Extract the [X, Y] coordinate from the center of the cell holding the provided text.  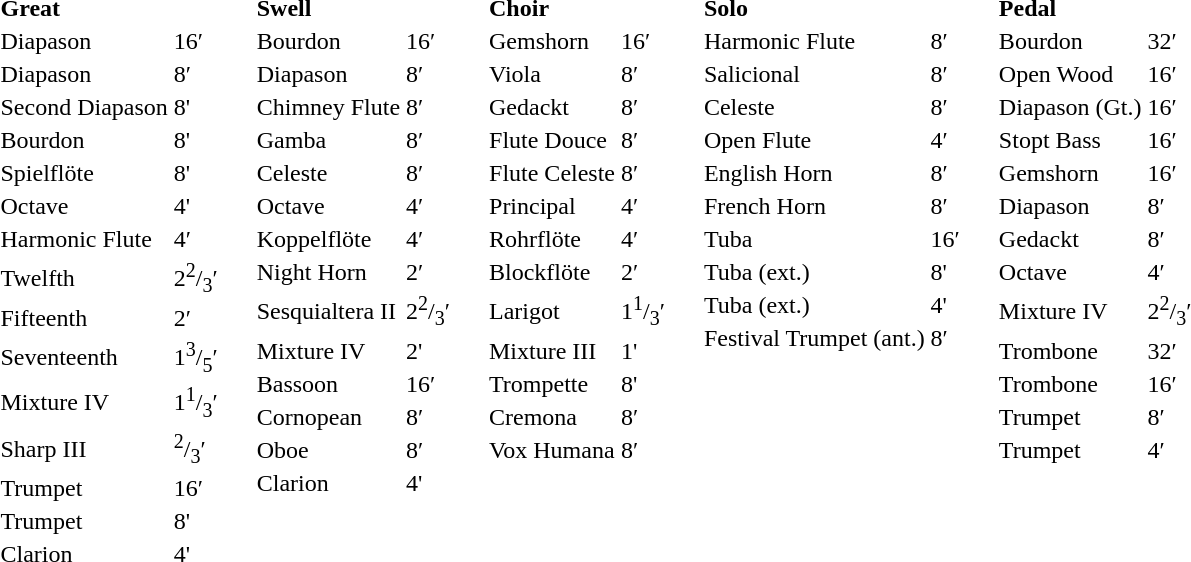
English Horn [814, 173]
Rohrflöte [552, 239]
Open Flute [814, 140]
Diapason (Gt.) [1070, 107]
Night Horn [328, 272]
Harmonic Flute [814, 41]
Oboe [328, 450]
2/3′ [196, 448]
Trompette [552, 384]
Viola [552, 74]
Chimney Flute [328, 107]
Larigot [552, 312]
Gamba [328, 140]
Sesquialtera II [328, 312]
13/5′ [196, 358]
2' [428, 351]
Blockflöte [552, 272]
Principal [552, 206]
Flute Celeste [552, 173]
Flute Douce [552, 140]
Open Wood [1070, 74]
Festival Trumpet (ant.) [814, 338]
French Horn [814, 206]
Salicional [814, 74]
Clarion [328, 483]
Cornopean [328, 417]
Koppelflöte [328, 239]
Bassoon [328, 384]
Vox Humana [552, 450]
Tuba [814, 239]
Stopt Bass [1070, 140]
Mixture III [552, 351]
1' [644, 351]
Cremona [552, 417]
